Identify which cell holds the provided text, then report its (X, Y) central coordinate. 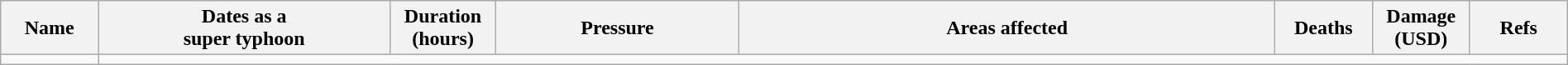
Pressure (617, 28)
Name (50, 28)
Dates as asuper typhoon (243, 28)
Duration(hours) (443, 28)
Deaths (1324, 28)
Areas affected (1007, 28)
Damage(USD) (1421, 28)
Refs (1518, 28)
